From the cell containing the given text, extract its center point as [X, Y] coordinate. 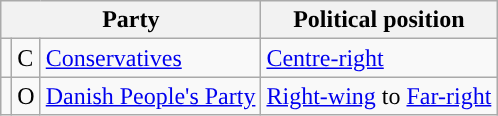
C [26, 58]
Party [131, 20]
Centre-right [379, 58]
Danish People's Party [150, 96]
Conservatives [150, 58]
Political position [379, 20]
Right-wing to Far-right [379, 96]
O [26, 96]
